Extract the [X, Y] coordinate from the center of the cell holding the provided text.  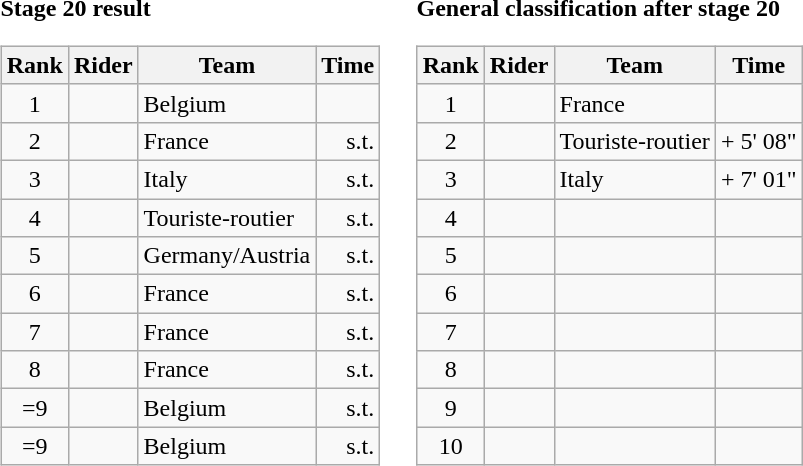
10 [450, 446]
+ 5' 08" [758, 141]
Germany/Austria [227, 256]
9 [450, 408]
+ 7' 01" [758, 179]
